Provide the [x, y] coordinate of the cell's center where the given text is located.  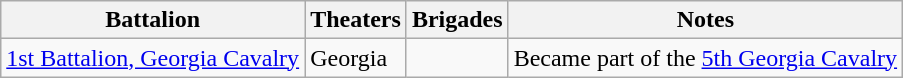
1st Battalion, Georgia Cavalry [153, 58]
Theaters [356, 20]
Georgia [356, 58]
Notes [705, 20]
Brigades [457, 20]
Battalion [153, 20]
Became part of the 5th Georgia Cavalry [705, 58]
